Determine the (X, Y) coordinate at the center of the cell enclosing the given text.  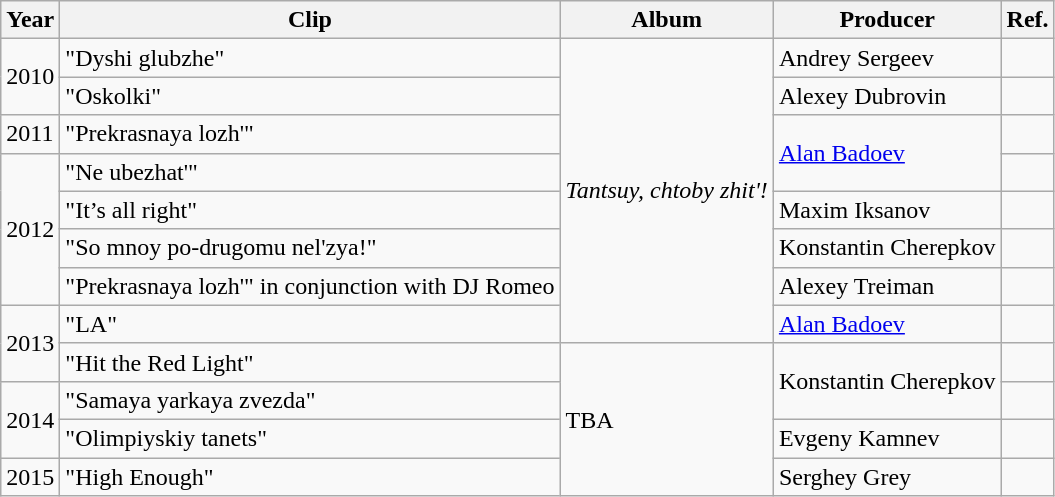
"Samaya yarkaya zvezda" (310, 400)
"It’s all right" (310, 210)
Alexey Dubrovin (887, 96)
"High Enough" (310, 477)
Year (30, 20)
2015 (30, 477)
Andrey Sergeev (887, 58)
Clip (310, 20)
Alexey Treiman (887, 286)
TBA (666, 419)
"Prekrasnaya lozh'" in conjunction with DJ Romeo (310, 286)
2010 (30, 77)
"Hit the Red Light" (310, 362)
Ref. (1028, 20)
Producer (887, 20)
2011 (30, 134)
"Dyshi glubzhe" (310, 58)
"So mnoy po-drugomu nel'zya!" (310, 248)
"Olimpiyskiy tanets" (310, 438)
Evgeny Kamnev (887, 438)
"Prekrasnaya lozh'" (310, 134)
Tantsuy, chtoby zhit'! (666, 191)
"Oskolki" (310, 96)
2014 (30, 419)
2013 (30, 343)
Serghey Grey (887, 477)
Album (666, 20)
Maxim Iksanov (887, 210)
"LA" (310, 324)
2012 (30, 229)
"Ne ubezhat'" (310, 172)
